Pinpoint the cell where the given text exists, returning its [X, Y] midpoint coordinate. 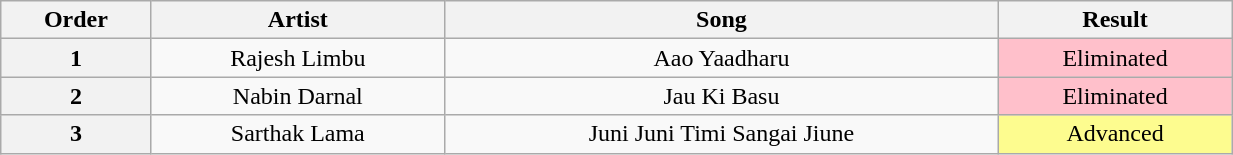
Aao Yaadharu [721, 58]
Jau Ki Basu [721, 96]
3 [76, 134]
Sarthak Lama [298, 134]
2 [76, 96]
Juni Juni Timi Sangai Jiune [721, 134]
Order [76, 20]
Artist [298, 20]
Song [721, 20]
Advanced [1114, 134]
Result [1114, 20]
Rajesh Limbu [298, 58]
1 [76, 58]
Nabin Darnal [298, 96]
